Output the [X, Y] coordinate of the center of the cell containing the given text.  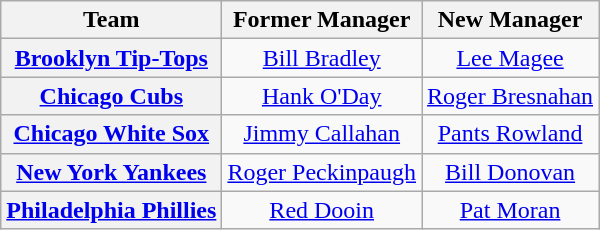
Lee Magee [510, 58]
Philadelphia Phillies [112, 210]
Brooklyn Tip-Tops [112, 58]
Red Dooin [322, 210]
New York Yankees [112, 172]
Jimmy Callahan [322, 134]
Pants Rowland [510, 134]
New Manager [510, 20]
Roger Bresnahan [510, 96]
Former Manager [322, 20]
Team [112, 20]
Bill Bradley [322, 58]
Roger Peckinpaugh [322, 172]
Bill Donovan [510, 172]
Pat Moran [510, 210]
Chicago White Sox [112, 134]
Hank O'Day [322, 96]
Chicago Cubs [112, 96]
